Pinpoint the cell where the given text exists, returning its [x, y] midpoint coordinate. 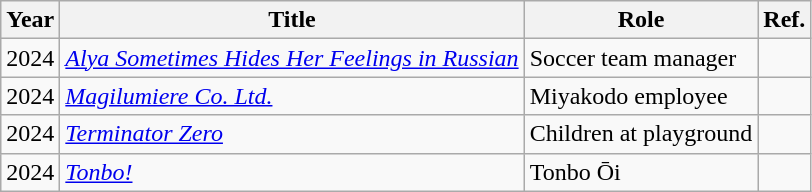
Role [641, 20]
Terminator Zero [292, 134]
Tonbo! [292, 172]
Magilumiere Co. Ltd. [292, 96]
Ref. [784, 20]
Miyakodo employee [641, 96]
Year [30, 20]
Soccer team manager [641, 58]
Children at playground [641, 134]
Title [292, 20]
Tonbo Ōi [641, 172]
Alya Sometimes Hides Her Feelings in Russian [292, 58]
